Output the [x, y] coordinate of the center of the cell containing the given text.  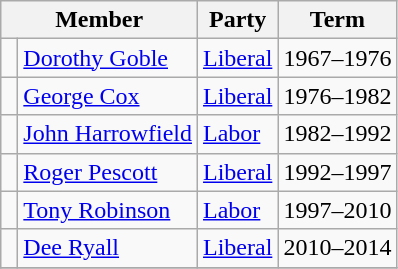
John Harrowfield [108, 134]
1997–2010 [338, 210]
Term [338, 20]
1976–1982 [338, 96]
Roger Pescott [108, 172]
George Cox [108, 96]
Member [100, 20]
2010–2014 [338, 248]
Tony Robinson [108, 210]
1992–1997 [338, 172]
Dee Ryall [108, 248]
1982–1992 [338, 134]
1967–1976 [338, 58]
Party [238, 20]
Dorothy Goble [108, 58]
